Provide the [x, y] coordinate of the cell's center where the given text is located.  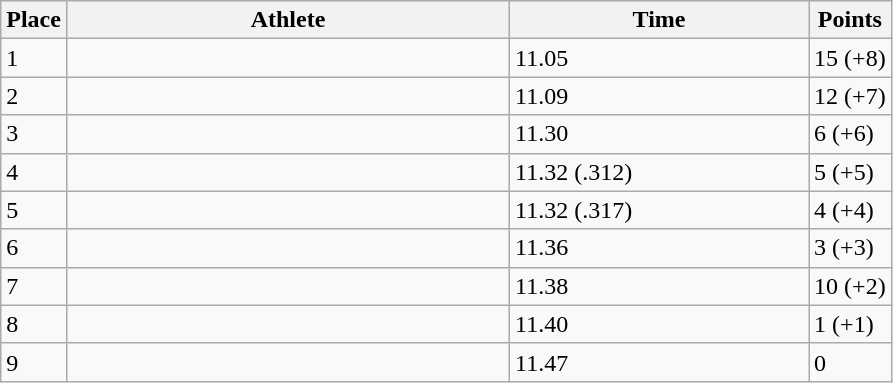
Athlete [288, 20]
11.05 [660, 58]
Time [660, 20]
10 (+2) [850, 286]
7 [34, 286]
1 (+1) [850, 324]
5 (+5) [850, 172]
11.32 (.312) [660, 172]
15 (+8) [850, 58]
11.32 (.317) [660, 210]
2 [34, 96]
3 (+3) [850, 248]
6 (+6) [850, 134]
4 (+4) [850, 210]
11.30 [660, 134]
1 [34, 58]
9 [34, 362]
11.09 [660, 96]
5 [34, 210]
Place [34, 20]
Points [850, 20]
11.36 [660, 248]
4 [34, 172]
8 [34, 324]
12 (+7) [850, 96]
11.47 [660, 362]
0 [850, 362]
11.38 [660, 286]
3 [34, 134]
11.40 [660, 324]
6 [34, 248]
